From the cell containing the given text, extract its center point as (X, Y) coordinate. 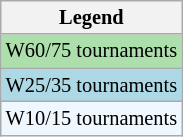
Legend (92, 17)
W25/35 tournaments (92, 85)
W10/15 tournaments (92, 118)
W60/75 tournaments (92, 51)
